Detect which cell encompasses the target text, then output its (x, y) center coordinate. 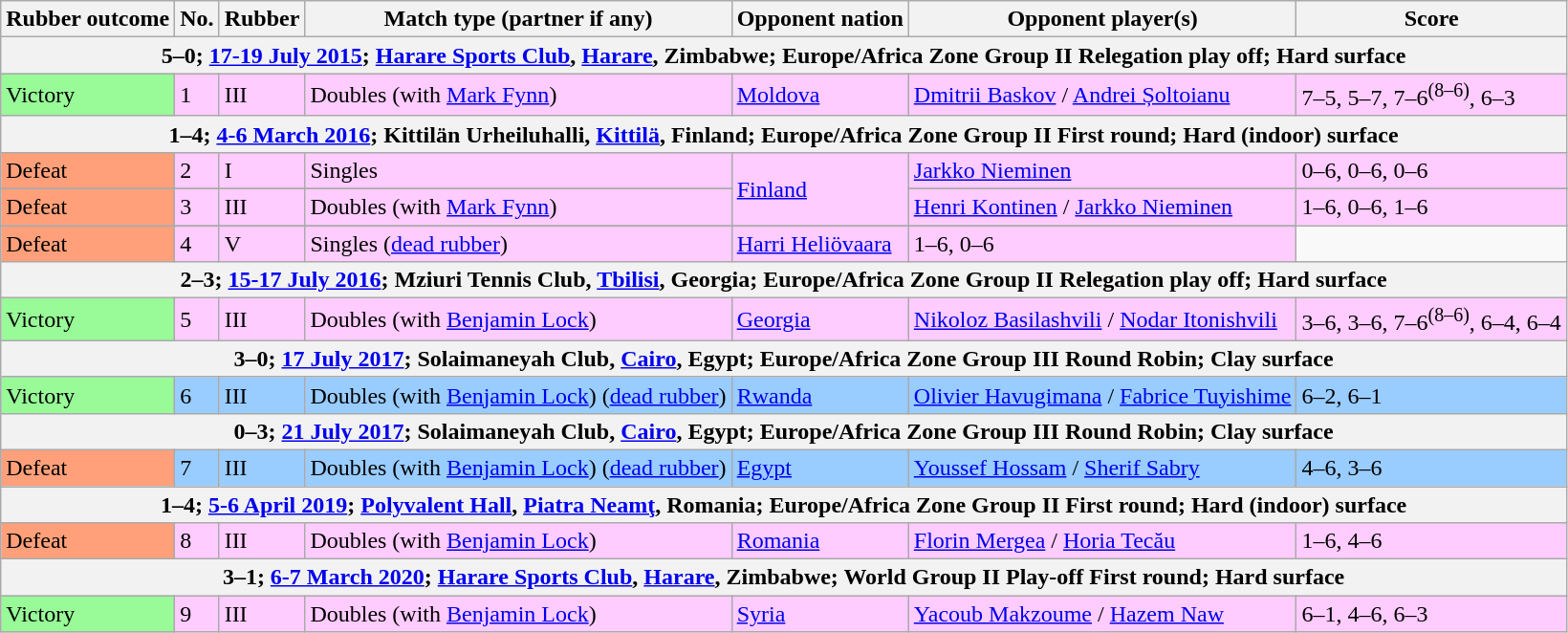
Florin Mergea / Horia Tecău (1102, 541)
Romania (820, 541)
Moldova (820, 96)
Rubber outcome (88, 19)
5–0; 17-19 July 2015; Harare Sports Club, Harare, Zimbabwe; Europe/Africa Zone Group II Relegation play off; Hard surface (784, 55)
Olivier Havugimana / Fabrice Tuyishime (1102, 395)
No. (197, 19)
4 (197, 244)
Match type (partner if any) (518, 19)
1–4; 4-6 March 2016; Kittilän Urheiluhalli, Kittilä, Finland; Europe/Africa Zone Group II First round; Hard (indoor) surface (784, 134)
3 (197, 207)
I (262, 170)
Score (1431, 19)
Opponent player(s) (1102, 19)
0–3; 21 July 2017; Solaimaneyah Club, Cairo, Egypt; Europe/Africa Zone Group III Round Robin; Clay surface (784, 431)
Nikoloz Basilashvili / Nodar Itonishvili (1102, 319)
Singles (dead rubber) (518, 244)
2–3; 15-17 July 2016; Mziuri Tennis Club, Tbilisi, Georgia; Europe/Africa Zone Group II Relegation play off; Hard surface (784, 280)
Harri Heliövaara (820, 244)
1–4; 5-6 April 2019; Polyvalent Hall, Piatra Neamţ, Romania; Europe/Africa Zone Group II First round; Hard (indoor) surface (784, 505)
1–6, 0–6 (1102, 244)
Singles (518, 170)
V (262, 244)
Yacoub Makzoume / Hazem Naw (1102, 614)
7–5, 5–7, 7–6(8–6), 6–3 (1431, 96)
Rubber (262, 19)
Finland (820, 188)
5 (197, 319)
2 (197, 170)
9 (197, 614)
1–6, 0–6, 1–6 (1431, 207)
3–0; 17 July 2017; Solaimaneyah Club, Cairo, Egypt; Europe/Africa Zone Group III Round Robin; Clay surface (784, 359)
3–6, 3–6, 7–6(8–6), 6–4, 6–4 (1431, 319)
1–6, 4–6 (1431, 541)
Egypt (820, 468)
3–1; 6-7 March 2020; Harare Sports Club, Harare, Zimbabwe; World Group II Play-off First round; Hard surface (784, 578)
Georgia (820, 319)
1 (197, 96)
6–1, 4–6, 6–3 (1431, 614)
8 (197, 541)
Opponent nation (820, 19)
Dmitrii Baskov / Andrei Șoltoianu (1102, 96)
Jarkko Nieminen (1102, 170)
0–6, 0–6, 0–6 (1431, 170)
6 (197, 395)
4–6, 3–6 (1431, 468)
Henri Kontinen / Jarkko Nieminen (1102, 207)
6–2, 6–1 (1431, 395)
7 (197, 468)
Youssef Hossam / Sherif Sabry (1102, 468)
Rwanda (820, 395)
Syria (820, 614)
